Extract the [x, y] coordinate from the center of the cell holding the provided text.  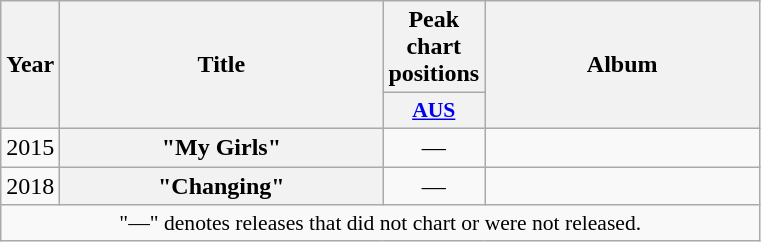
Year [30, 65]
"Changing" [222, 185]
Peak chart positions [434, 47]
"My Girls" [222, 147]
AUS [434, 111]
2015 [30, 147]
"—" denotes releases that did not chart or were not released. [380, 223]
2018 [30, 185]
Album [622, 65]
Title [222, 65]
